Locate the cell with the specified text and output its (X, Y) center coordinate. 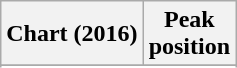
Peakposition (189, 34)
Chart (2016) (72, 34)
